Detect which cell encompasses the target text, then output its (X, Y) center coordinate. 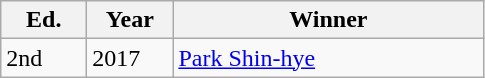
2017 (130, 58)
Year (130, 20)
2nd (44, 58)
Park Shin-hye (328, 58)
Ed. (44, 20)
Winner (328, 20)
